Identify which cell holds the provided text, then report its [X, Y] central coordinate. 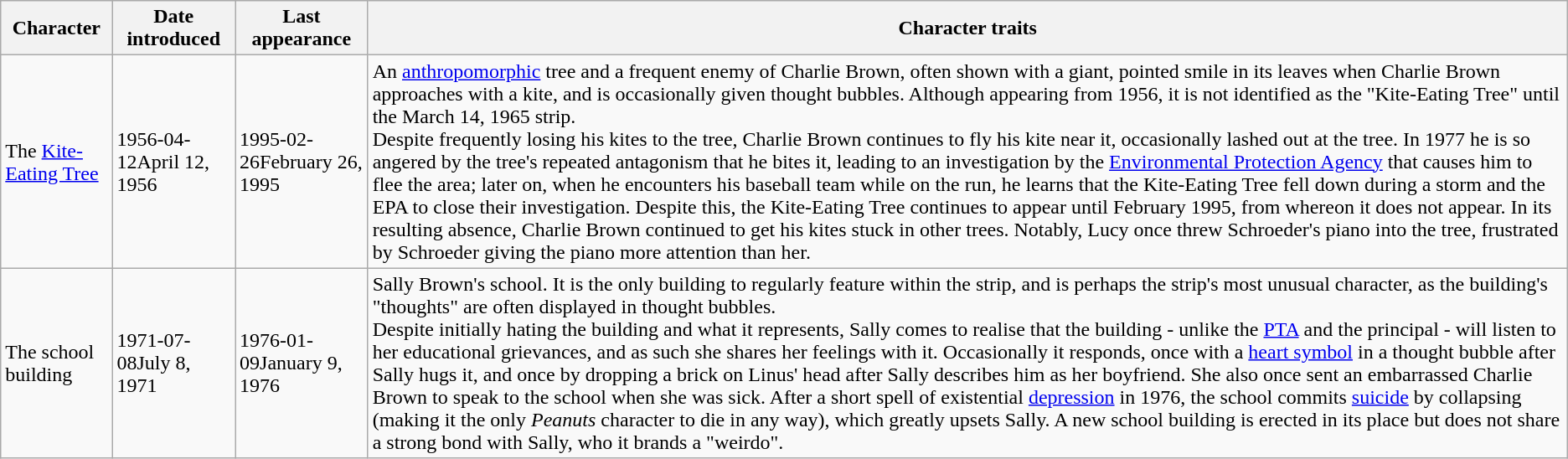
1971-07-08July 8, 1971 [174, 364]
1976-01-09January 9, 1976 [302, 364]
Character [57, 28]
The school building [57, 364]
Character traits [967, 28]
The Kite-Eating Tree [57, 162]
Date introduced [174, 28]
1956-04-12April 12, 1956 [174, 162]
Last appearance [302, 28]
1995-02-26February 26, 1995 [302, 162]
